Capture the cell that displays the provided text and extract its [x, y] central coordinate. 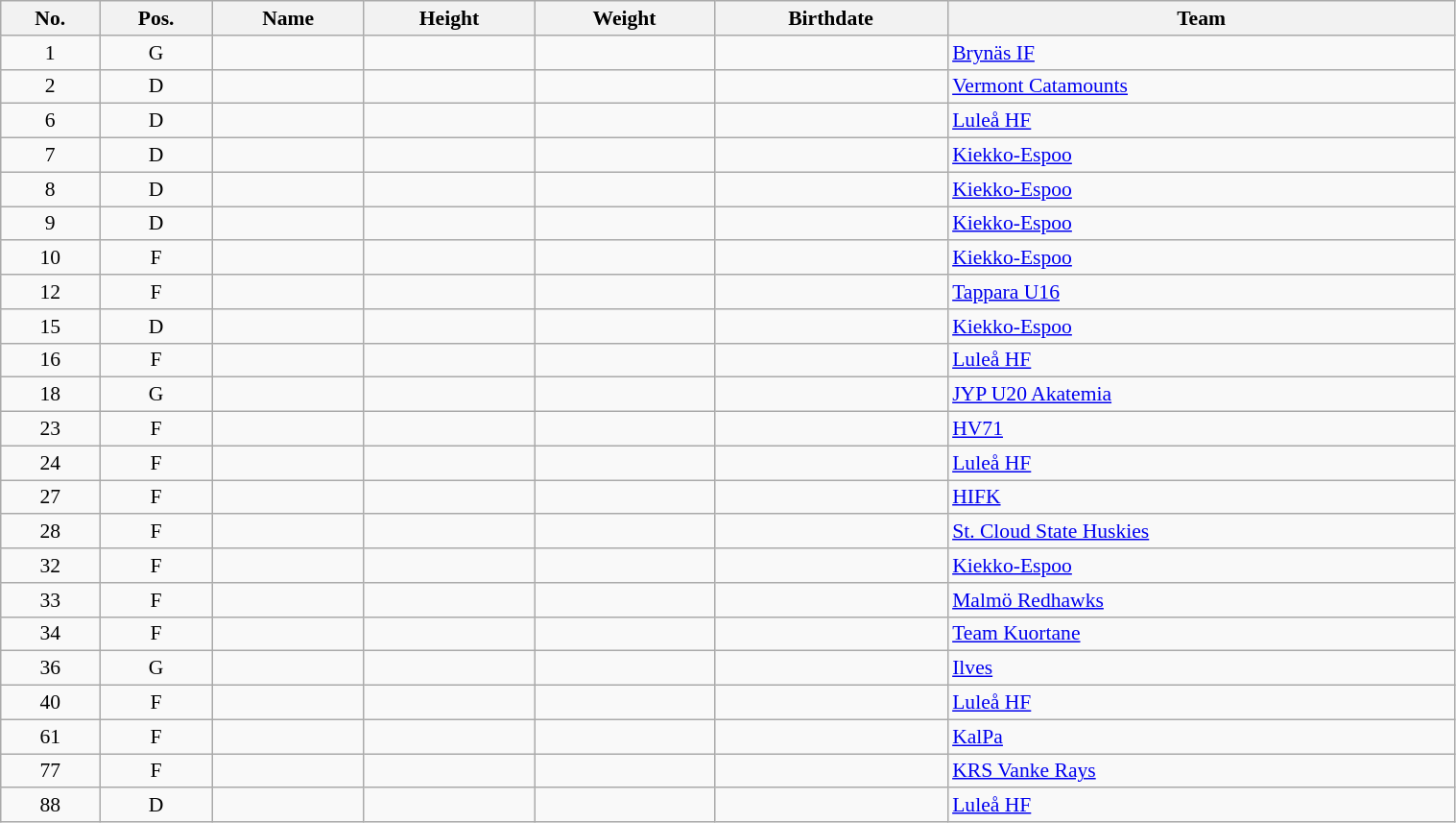
Malmö Redhawks [1202, 600]
24 [50, 463]
15 [50, 327]
27 [50, 497]
Pos. [156, 18]
61 [50, 737]
Tappara U16 [1202, 292]
12 [50, 292]
Weight [624, 18]
8 [50, 189]
18 [50, 395]
Vermont Catamounts [1202, 86]
32 [50, 566]
KRS Vanke Rays [1202, 771]
16 [50, 360]
1 [50, 53]
Birthdate [831, 18]
Name [288, 18]
7 [50, 156]
Brynäs IF [1202, 53]
Team Kuortane [1202, 634]
34 [50, 634]
40 [50, 703]
9 [50, 224]
33 [50, 600]
88 [50, 806]
HIFK [1202, 497]
36 [50, 668]
23 [50, 429]
Height [449, 18]
HV71 [1202, 429]
JYP U20 Akatemia [1202, 395]
28 [50, 532]
2 [50, 86]
St. Cloud State Huskies [1202, 532]
Ilves [1202, 668]
No. [50, 18]
KalPa [1202, 737]
6 [50, 121]
10 [50, 258]
Team [1202, 18]
77 [50, 771]
